Detect which cell encompasses the target text, then output its [X, Y] center coordinate. 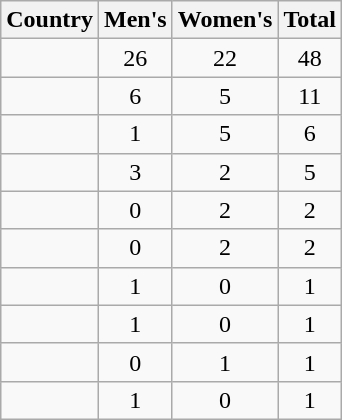
26 [135, 58]
Country [50, 20]
22 [225, 58]
Men's [135, 20]
11 [310, 96]
Total [310, 20]
3 [135, 172]
48 [310, 58]
Women's [225, 20]
